Return the [x, y] coordinate for the center point of the cell that contains the specified text.  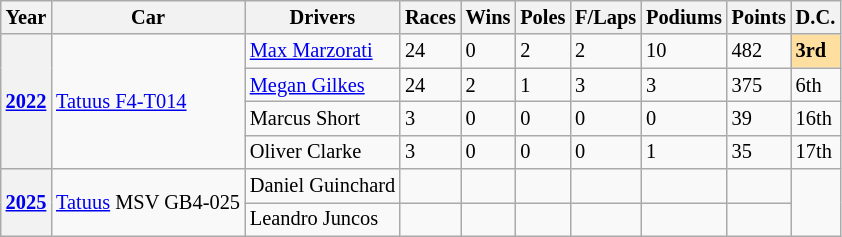
10 [684, 51]
Tatuus F4-T014 [148, 102]
35 [759, 152]
D.C. [816, 17]
3rd [816, 51]
482 [759, 51]
375 [759, 85]
F/Laps [606, 17]
Daniel Guinchard [322, 186]
39 [759, 118]
6th [816, 85]
Tatuus MSV GB4-025 [148, 202]
Races [430, 17]
Leandro Juncos [322, 219]
Megan Gilkes [322, 85]
17th [816, 152]
Drivers [322, 17]
16th [816, 118]
Marcus Short [322, 118]
Points [759, 17]
Podiums [684, 17]
Oliver Clarke [322, 152]
Year [26, 17]
Poles [542, 17]
2025 [26, 202]
2022 [26, 102]
Max Marzorati [322, 51]
Wins [488, 17]
Car [148, 17]
